From the cell containing the given text, extract its center point as [x, y] coordinate. 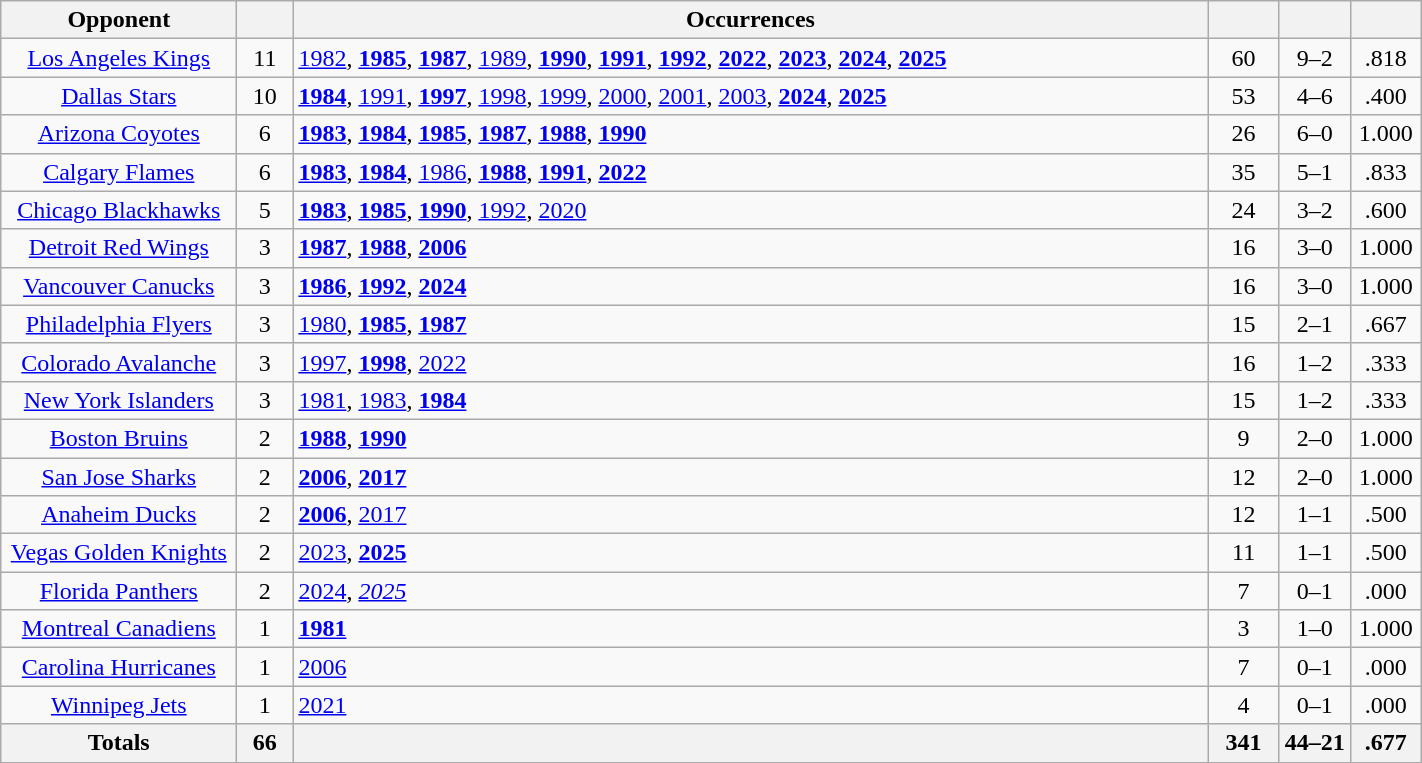
10 [265, 96]
26 [1244, 134]
.833 [1386, 172]
3–2 [1314, 210]
.677 [1386, 743]
60 [1244, 58]
1–0 [1314, 629]
341 [1244, 743]
1987, 1988, 2006 [750, 248]
9–2 [1314, 58]
Los Angeles Kings [119, 58]
5–1 [1314, 172]
Opponent [119, 20]
Boston Bruins [119, 438]
Detroit Red Wings [119, 248]
1981, 1983, 1984 [750, 400]
Arizona Coyotes [119, 134]
.667 [1386, 324]
.818 [1386, 58]
2024, 2025 [750, 591]
1997, 1998, 2022 [750, 362]
6–0 [1314, 134]
1981 [750, 629]
New York Islanders [119, 400]
Vancouver Canucks [119, 286]
Calgary Flames [119, 172]
.400 [1386, 96]
2–1 [1314, 324]
Montreal Canadiens [119, 629]
Occurrences [750, 20]
1984, 1991, 1997, 1998, 1999, 2000, 2001, 2003, 2024, 2025 [750, 96]
Dallas Stars [119, 96]
2006 [750, 667]
53 [1244, 96]
1983, 1985, 1990, 1992, 2020 [750, 210]
Carolina Hurricanes [119, 667]
Winnipeg Jets [119, 705]
.600 [1386, 210]
Philadelphia Flyers [119, 324]
2023, 2025 [750, 553]
Colorado Avalanche [119, 362]
66 [265, 743]
Anaheim Ducks [119, 515]
San Jose Sharks [119, 477]
2021 [750, 705]
Florida Panthers [119, 591]
35 [1244, 172]
1986, 1992, 2024 [750, 286]
9 [1244, 438]
44–21 [1314, 743]
5 [265, 210]
Chicago Blackhawks [119, 210]
1983, 1984, 1986, 1988, 1991, 2022 [750, 172]
4–6 [1314, 96]
1988, 1990 [750, 438]
1983, 1984, 1985, 1987, 1988, 1990 [750, 134]
Vegas Golden Knights [119, 553]
24 [1244, 210]
1980, 1985, 1987 [750, 324]
1982, 1985, 1987, 1989, 1990, 1991, 1992, 2022, 2023, 2024, 2025 [750, 58]
4 [1244, 705]
Totals [119, 743]
